Provide the (X, Y) coordinate of the cell's center where the given text is located.  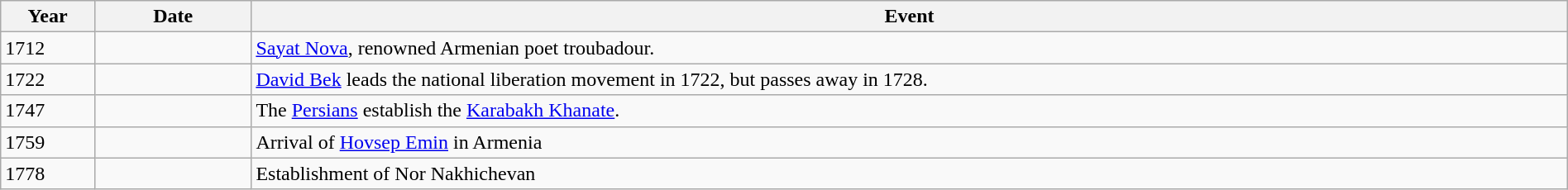
1747 (48, 111)
1712 (48, 48)
1759 (48, 142)
Date (172, 17)
1778 (48, 173)
Arrival of Hovsep Emin in Armenia (910, 142)
Establishment of Nor Nakhichevan (910, 173)
Event (910, 17)
Sayat Nova, renowned Armenian poet troubadour. (910, 48)
The Persians establish the Karabakh Khanate. (910, 111)
David Bek leads the national liberation movement in 1722, but passes away in 1728. (910, 79)
Year (48, 17)
1722 (48, 79)
